Output the (X, Y) coordinate of the center of the cell containing the given text.  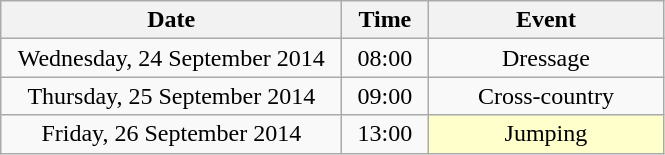
08:00 (385, 58)
Thursday, 25 September 2014 (172, 96)
Wednesday, 24 September 2014 (172, 58)
Event (546, 20)
Dressage (546, 58)
13:00 (385, 134)
09:00 (385, 96)
Cross-country (546, 96)
Jumping (546, 134)
Friday, 26 September 2014 (172, 134)
Time (385, 20)
Date (172, 20)
